For the text-containing cell, return its midpoint in [X, Y] coordinate format. 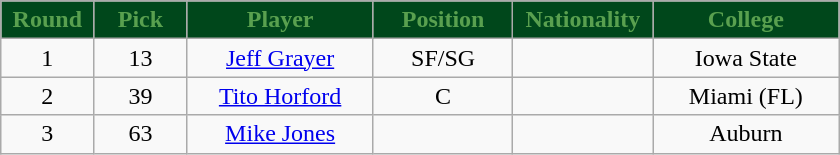
Position [443, 20]
39 [140, 96]
Tito Horford [280, 96]
Player [280, 20]
63 [140, 134]
3 [48, 134]
C [443, 96]
SF/SG [443, 58]
13 [140, 58]
2 [48, 96]
College [746, 20]
Jeff Grayer [280, 58]
Nationality [583, 20]
Iowa State [746, 58]
1 [48, 58]
Round [48, 20]
Auburn [746, 134]
Mike Jones [280, 134]
Pick [140, 20]
Miami (FL) [746, 96]
